Return the [x, y] coordinate for the center point of the cell that contains the specified text.  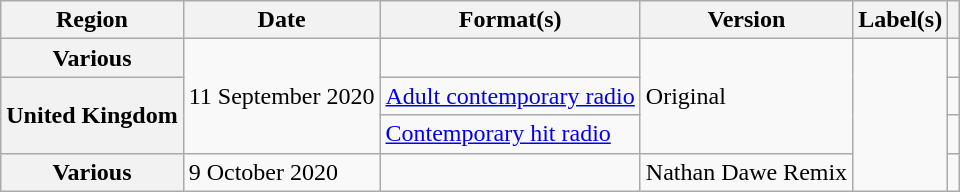
Label(s) [900, 20]
Nathan Dawe Remix [746, 172]
Region [92, 20]
Adult contemporary radio [510, 96]
9 October 2020 [282, 172]
Format(s) [510, 20]
11 September 2020 [282, 96]
United Kingdom [92, 115]
Original [746, 96]
Contemporary hit radio [510, 134]
Version [746, 20]
Date [282, 20]
